Output the (X, Y) coordinate of the center of the cell containing the given text.  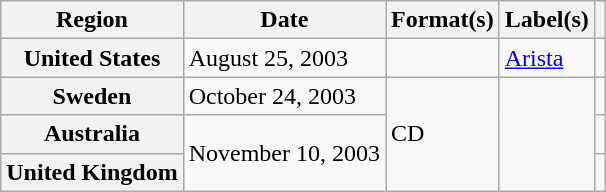
CD (443, 134)
October 24, 2003 (284, 96)
Date (284, 20)
August 25, 2003 (284, 58)
Format(s) (443, 20)
Region (92, 20)
United Kingdom (92, 172)
November 10, 2003 (284, 153)
United States (92, 58)
Arista (546, 58)
Label(s) (546, 20)
Australia (92, 134)
Sweden (92, 96)
